Find where the given text appears and provide that cell's center as (X, Y) coordinate. 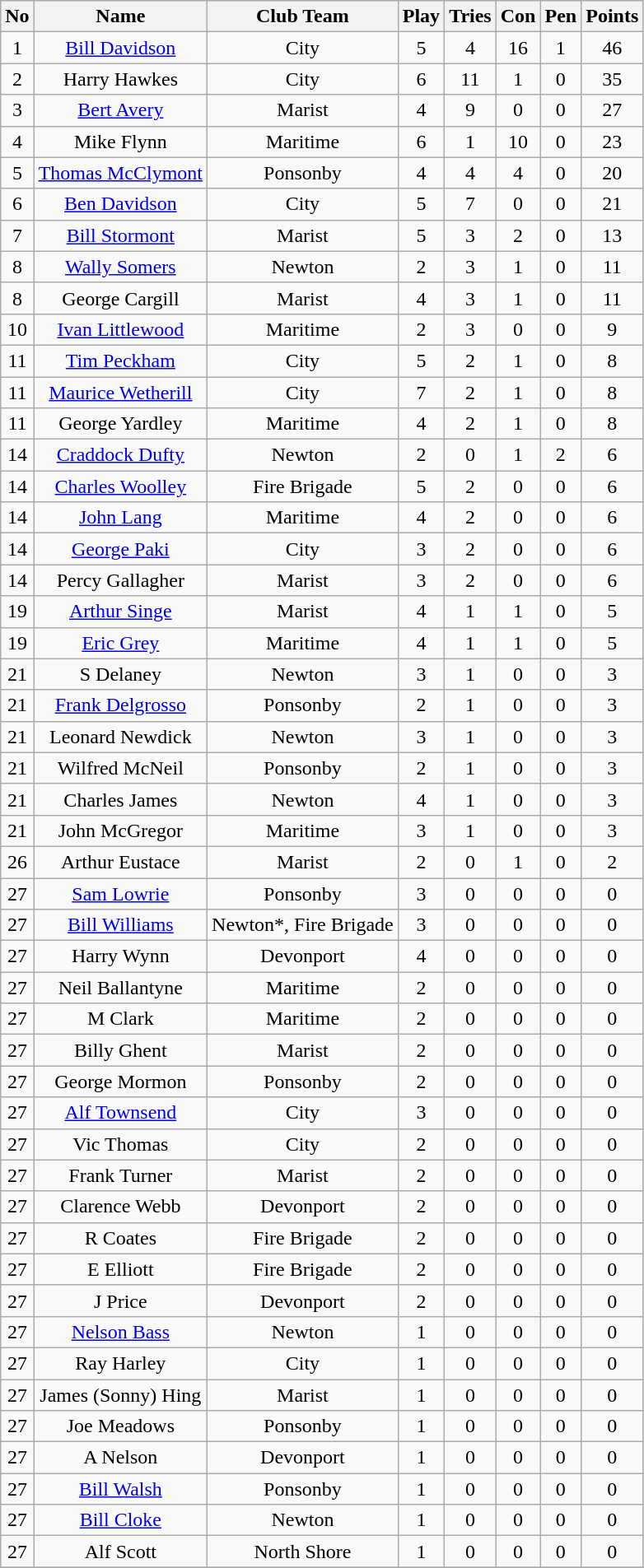
13 (613, 235)
26 (17, 862)
George Paki (120, 549)
No (17, 16)
John Lang (120, 518)
Harry Wynn (120, 956)
North Shore (303, 1552)
Vic Thomas (120, 1144)
Bill Stormont (120, 235)
Bill Walsh (120, 1489)
Tries (471, 16)
Eric Grey (120, 643)
Clarence Webb (120, 1207)
35 (613, 79)
Maurice Wetherill (120, 393)
Bill Cloke (120, 1520)
Bill Davidson (120, 48)
23 (613, 142)
Frank Turner (120, 1175)
Arthur Singe (120, 612)
Sam Lowrie (120, 893)
Nelson Bass (120, 1332)
Mike Flynn (120, 142)
James (Sonny) Hing (120, 1395)
Play (421, 16)
Pen (561, 16)
Percy Gallagher (120, 580)
John McGregor (120, 831)
Ivan Littlewood (120, 329)
Alf Scott (120, 1552)
Con (518, 16)
Bill Williams (120, 925)
George Yardley (120, 424)
S Delaney (120, 674)
E Elliott (120, 1269)
George Cargill (120, 298)
J Price (120, 1300)
A Nelson (120, 1458)
R Coates (120, 1238)
16 (518, 48)
M Clark (120, 1019)
Ray Harley (120, 1363)
20 (613, 173)
46 (613, 48)
Charles Woolley (120, 486)
Harry Hawkes (120, 79)
Wally Somers (120, 267)
Arthur Eustace (120, 862)
Leonard Newdick (120, 737)
Wilfred McNeil (120, 768)
Craddock Dufty (120, 455)
Ben Davidson (120, 204)
Club Team (303, 16)
Frank Delgrosso (120, 705)
George Mormon (120, 1082)
Tim Peckham (120, 361)
Alf Townsend (120, 1113)
Newton*, Fire Brigade (303, 925)
Charles James (120, 799)
Points (613, 16)
Joe Meadows (120, 1426)
Thomas McClymont (120, 173)
Billy Ghent (120, 1050)
Neil Ballantyne (120, 988)
Name (120, 16)
Bert Avery (120, 110)
